Scan for the cell matching the given text and deliver its (x, y) coordinate at center. 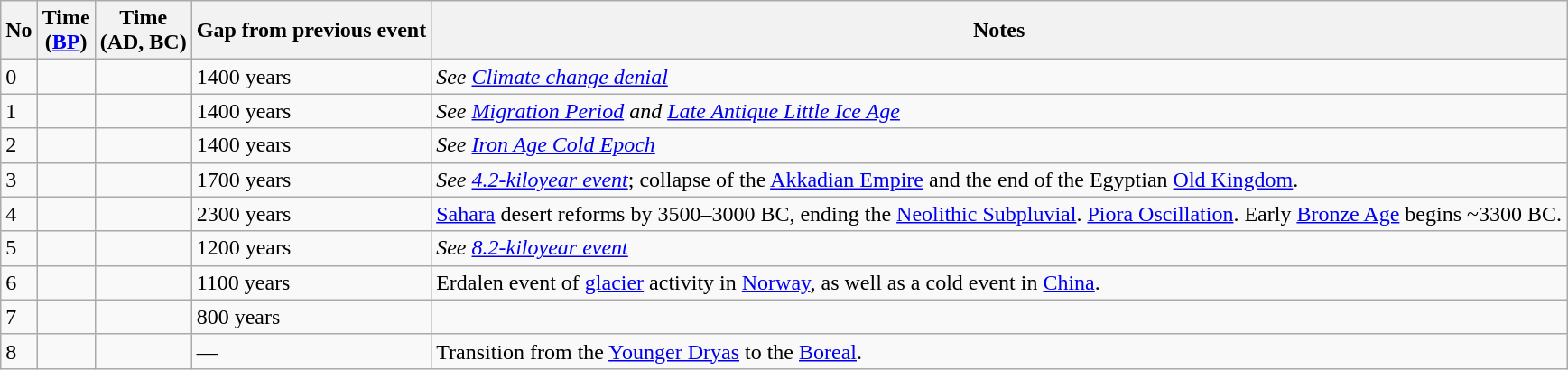
7 (19, 317)
See Climate change denial (999, 77)
Notes (999, 31)
1200 years (311, 248)
See 8.2-kiloyear event (999, 248)
No (19, 31)
1 (19, 111)
— (311, 351)
Time (AD, BC) (143, 31)
0 (19, 77)
See Iron Age Cold Epoch (999, 145)
1700 years (311, 180)
5 (19, 248)
3 (19, 180)
6 (19, 282)
800 years (311, 317)
Sahara desert reforms by 3500–3000 BC, ending the Neolithic Subpluvial. Piora Oscillation. Early Bronze Age begins ~3300 BC. (999, 214)
2 (19, 145)
See 4.2-kiloyear event; collapse of the Akkadian Empire and the end of the Egyptian Old Kingdom. (999, 180)
See Migration Period and Late Antique Little Ice Age (999, 111)
Time (BP) (66, 31)
8 (19, 351)
Gap from previous event (311, 31)
2300 years (311, 214)
4 (19, 214)
1100 years (311, 282)
Erdalen event of glacier activity in Norway, as well as a cold event in China. (999, 282)
Transition from the Younger Dryas to the Boreal. (999, 351)
